Capture the cell that displays the provided text and extract its (X, Y) central coordinate. 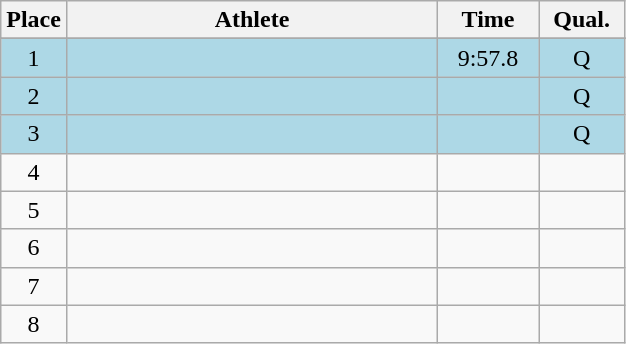
6 (34, 248)
5 (34, 210)
Time (488, 20)
Athlete (252, 20)
9:57.8 (488, 58)
3 (34, 134)
Qual. (582, 20)
Place (34, 20)
4 (34, 172)
2 (34, 96)
1 (34, 58)
8 (34, 324)
7 (34, 286)
